Return [x, y] of the center of cell containing provided text 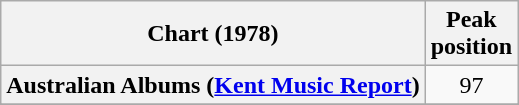
Peakposition [471, 34]
97 [471, 85]
Australian Albums (Kent Music Report) [213, 85]
Chart (1978) [213, 34]
